Provide the [X, Y] coordinate of the cell's center where the given text is located.  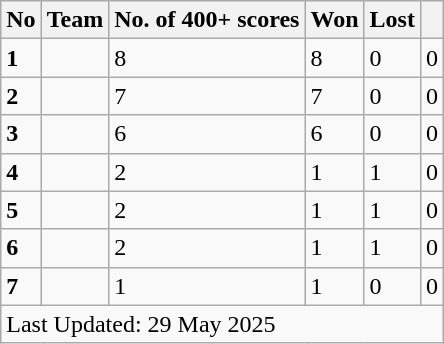
Lost [392, 20]
Last Updated: 29 May 2025 [222, 324]
Won [334, 20]
4 [21, 172]
No [21, 20]
3 [21, 134]
No. of 400+ scores [207, 20]
5 [21, 210]
Team [75, 20]
